Identify which cell holds the provided text, then report its [x, y] central coordinate. 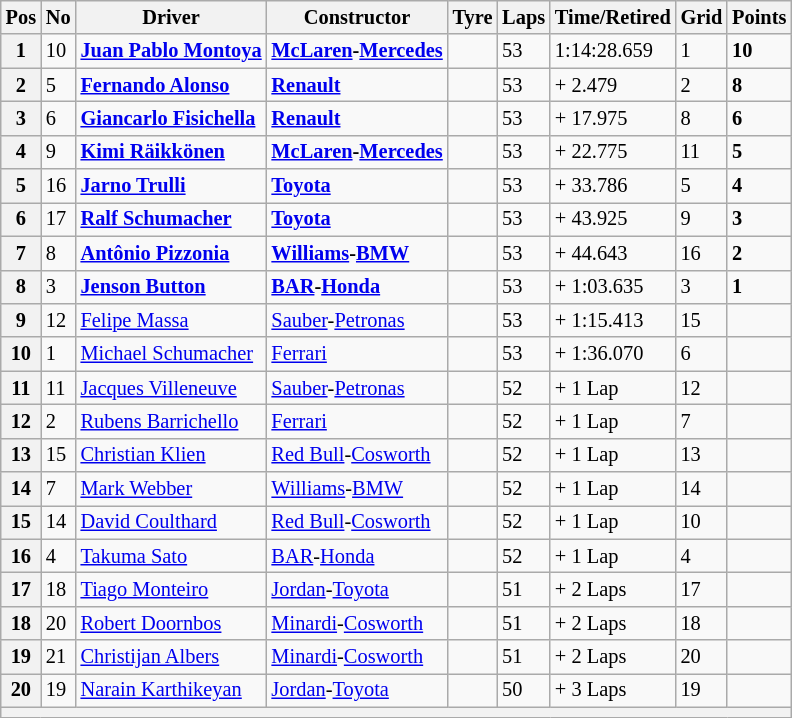
Fernando Alonso [172, 85]
+ 3 Laps [613, 690]
Laps [524, 17]
+ 1:36.070 [613, 354]
Mark Webber [172, 489]
21 [58, 657]
Time/Retired [613, 17]
Grid [702, 17]
David Coulthard [172, 522]
Driver [172, 17]
+ 2.479 [613, 85]
Constructor [358, 17]
Kimi Räikkönen [172, 152]
Points [759, 17]
+ 43.925 [613, 219]
Christijan Albers [172, 657]
Michael Schumacher [172, 354]
Christian Klien [172, 455]
+ 1:03.635 [613, 287]
Juan Pablo Montoya [172, 51]
1:14:28.659 [613, 51]
Rubens Barrichello [172, 421]
Jarno Trulli [172, 186]
Tiago Monteiro [172, 589]
+ 33.786 [613, 186]
Ralf Schumacher [172, 219]
Antônio Pizzonia [172, 253]
+ 17.975 [613, 118]
Giancarlo Fisichella [172, 118]
Tyre [473, 17]
Takuma Sato [172, 556]
Felipe Massa [172, 320]
Pos [21, 17]
No [58, 17]
50 [524, 690]
+ 22.775 [613, 152]
Jenson Button [172, 287]
+ 44.643 [613, 253]
+ 1:15.413 [613, 320]
Robert Doornbos [172, 623]
Narain Karthikeyan [172, 690]
Jacques Villeneuve [172, 388]
